Search for the cell housing the specified text and yield its [X, Y] center coordinate. 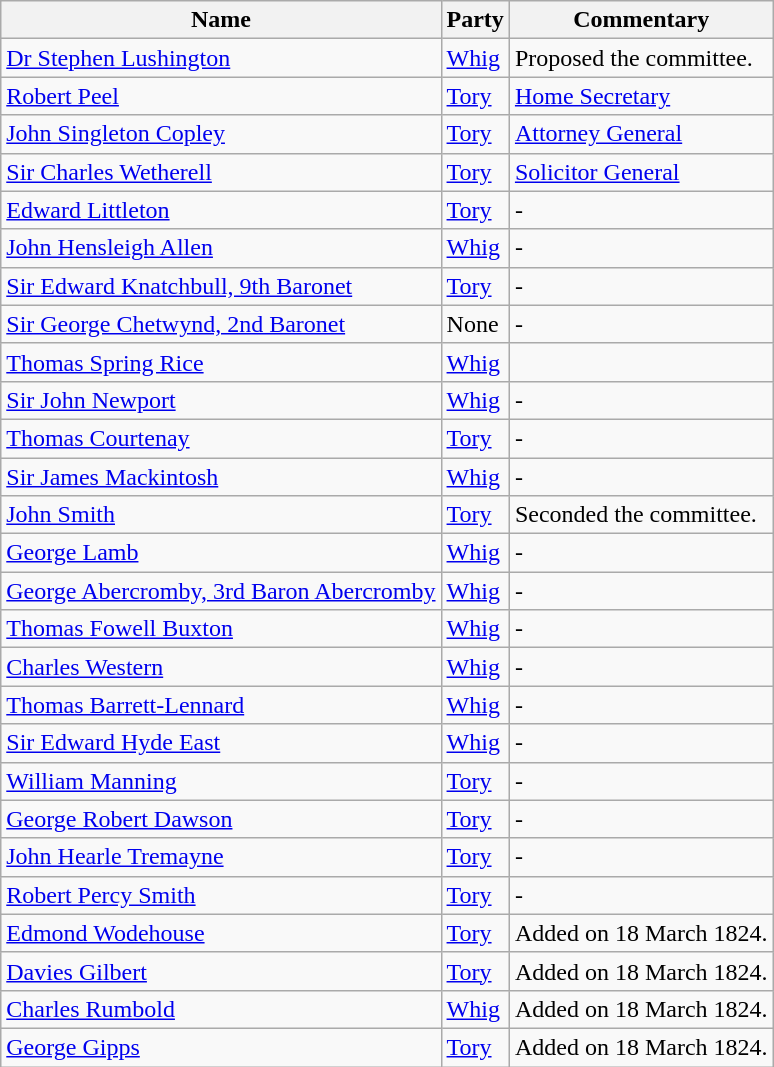
Sir Edward Hyde East [221, 743]
John Singleton Copley [221, 134]
Party [475, 20]
Home Secretary [641, 96]
Commentary [641, 20]
Proposed the committee. [641, 58]
Edmond Wodehouse [221, 933]
Charles Western [221, 667]
Sir Edward Knatchbull, 9th Baronet [221, 286]
Thomas Barrett-Lennard [221, 705]
Sir James Mackintosh [221, 477]
Name [221, 20]
Thomas Fowell Buxton [221, 629]
George Abercromby, 3rd Baron Abercromby [221, 591]
George Lamb [221, 553]
Edward Littleton [221, 210]
Charles Rumbold [221, 1009]
John Smith [221, 515]
Solicitor General [641, 172]
Sir Charles Wetherell [221, 172]
Dr Stephen Lushington [221, 58]
Thomas Spring Rice [221, 362]
Robert Peel [221, 96]
Sir George Chetwynd, 2nd Baronet [221, 324]
John Hensleigh Allen [221, 248]
George Gipps [221, 1047]
Thomas Courtenay [221, 438]
William Manning [221, 781]
Robert Percy Smith [221, 895]
Davies Gilbert [221, 971]
Seconded the committee. [641, 515]
None [475, 324]
George Robert Dawson [221, 819]
Sir John Newport [221, 400]
Attorney General [641, 134]
John Hearle Tremayne [221, 857]
